Detect which cell encompasses the target text, then output its [X, Y] center coordinate. 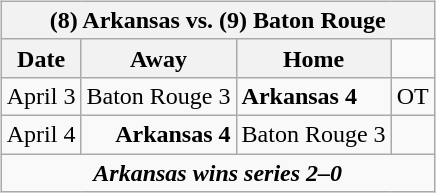
Away [158, 58]
April 4 [41, 134]
Home [314, 58]
Arkansas wins series 2–0 [218, 173]
Date [41, 58]
OT [412, 96]
(8) Arkansas vs. (9) Baton Rouge [218, 20]
April 3 [41, 96]
